Identify which cell holds the provided text, then report its (x, y) central coordinate. 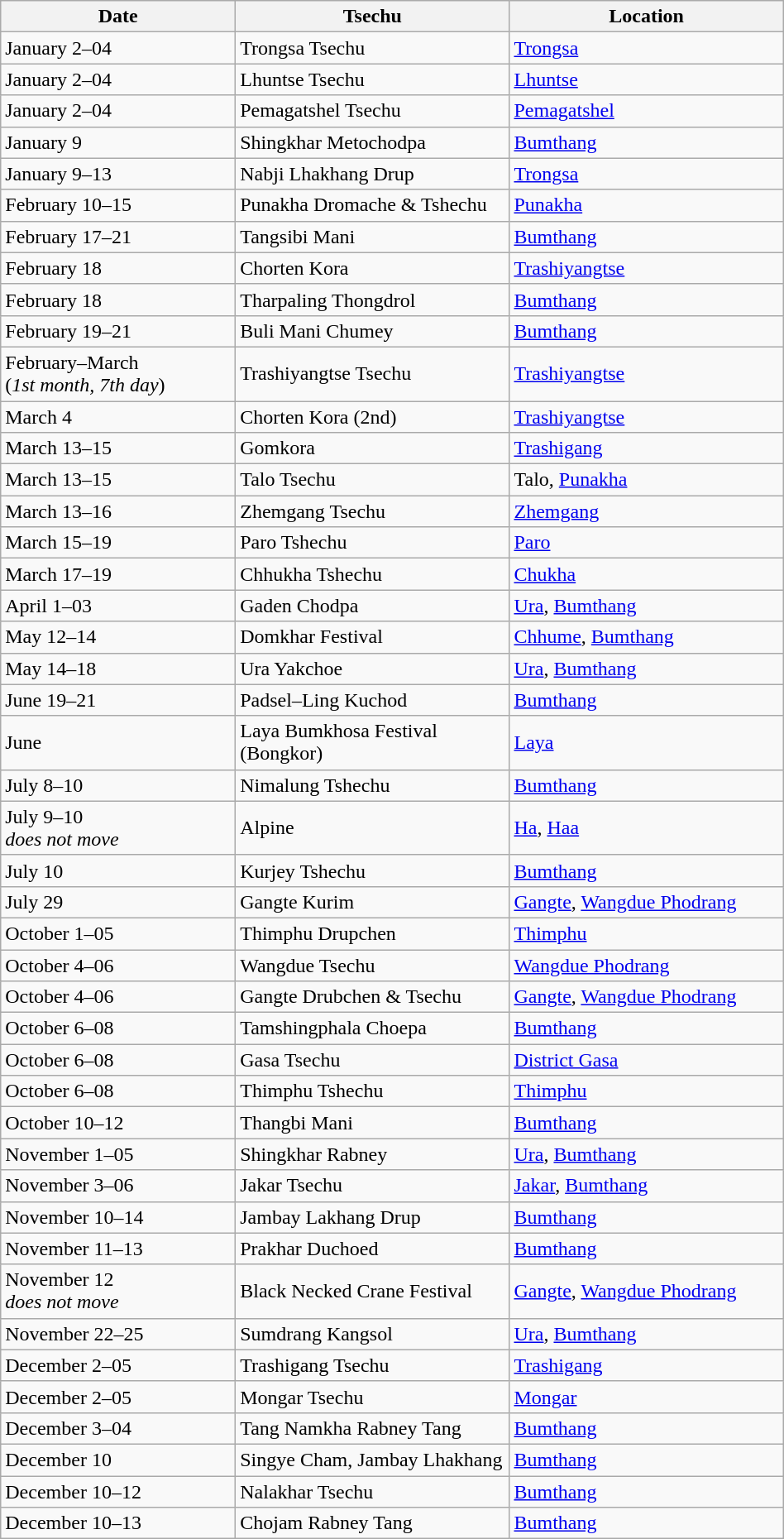
November 1–05 (118, 1154)
Ura Yakchoe (372, 669)
Domkhar Festival (372, 637)
Gaden Chodpa (372, 606)
Buli Mani Chumey (372, 331)
Nalakhar Tsechu (372, 1492)
Paro Tshechu (372, 543)
Tangsibi Mani (372, 237)
February 17–21 (118, 237)
Gomkora (372, 448)
Pemagatshel Tsechu (372, 111)
Sumdrang Kangsol (372, 1334)
Gangte Drubchen & Tsechu (372, 997)
Tharpaling Thongdrol (372, 300)
April 1–03 (118, 606)
October 1–05 (118, 933)
February 10–15 (118, 205)
March 13–16 (118, 511)
January 9 (118, 142)
Padsel–Ling Kuchod (372, 700)
Punakha (647, 205)
October 10–12 (118, 1123)
June (118, 743)
February–March(1st month, 7th day) (118, 374)
March 17–19 (118, 574)
Alpine (372, 827)
November 12does not move (118, 1291)
Mongar Tsechu (372, 1397)
Tsechu (372, 17)
December 10–13 (118, 1523)
Shingkhar Metochodpa (372, 142)
Talo Tsechu (372, 480)
Punakha Dromache & Tshechu (372, 205)
July 29 (118, 902)
March 15–19 (118, 543)
Laya Bumkhosa Festival (Bongkor) (372, 743)
Date (118, 17)
Chhukha Tshechu (372, 574)
Chojam Rabney Tang (372, 1523)
February 19–21 (118, 331)
Zhemgang (647, 511)
Mongar (647, 1397)
Location (647, 17)
Jakar, Bumthang (647, 1186)
Trashigang Tsechu (372, 1365)
June 19–21 (118, 700)
Ha, Haa (647, 827)
Paro (647, 543)
Jakar Tsechu (372, 1186)
Gasa Tsechu (372, 1060)
Zhemgang Tsechu (372, 511)
Singye Cham, Jambay Lhakhang (372, 1460)
November 11–13 (118, 1249)
Jambay Lakhang Drup (372, 1217)
July 8–10 (118, 785)
Chorten Kora (372, 268)
January 9–13 (118, 174)
Wangdue Phodrang (647, 966)
Nabji Lhakhang Drup (372, 174)
November 10–14 (118, 1217)
May 14–18 (118, 669)
Black Necked Crane Festival (372, 1291)
Tang Namkha Rabney Tang (372, 1428)
July 9–10does not move (118, 827)
Thimphu Tshechu (372, 1091)
Thangbi Mani (372, 1123)
Trashiyangtse Tsechu (372, 374)
Pemagatshel (647, 111)
March 4 (118, 416)
Tamshingphala Choepa (372, 1028)
Laya (647, 743)
November 22–25 (118, 1334)
December 10 (118, 1460)
Talo, Punakha (647, 480)
December 10–12 (118, 1492)
December 3–04 (118, 1428)
Kurjey Tshechu (372, 870)
Thimphu Drupchen (372, 933)
Prakhar Duchoed (372, 1249)
Nimalung Tshechu (372, 785)
Trongsa Tsechu (372, 48)
Chukha (647, 574)
Lhuntse (647, 79)
Gangte Kurim (372, 902)
May 12–14 (118, 637)
Chorten Kora (2nd) (372, 416)
November 3–06 (118, 1186)
Wangdue Tsechu (372, 966)
District Gasa (647, 1060)
Shingkhar Rabney (372, 1154)
July 10 (118, 870)
Chhume, Bumthang (647, 637)
Lhuntse Tsechu (372, 79)
